Scan for the cell matching the given text and deliver its (x, y) coordinate at center. 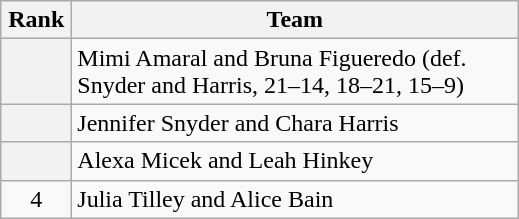
Team (295, 20)
Mimi Amaral and Bruna Figueredo (def. Snyder and Harris, 21–14, 18–21, 15–9) (295, 72)
4 (36, 199)
Alexa Micek and Leah Hinkey (295, 161)
Rank (36, 20)
Jennifer Snyder and Chara Harris (295, 123)
Julia Tilley and Alice Bain (295, 199)
